Find where the given text appears and provide that cell's center as [x, y] coordinate. 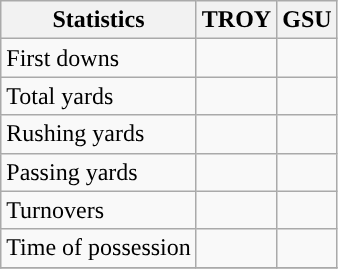
Total yards [99, 96]
Rushing yards [99, 134]
Time of possession [99, 248]
Statistics [99, 20]
TROY [236, 20]
GSU [307, 20]
Passing yards [99, 172]
Turnovers [99, 210]
First downs [99, 58]
